Scan for the cell matching the given text and deliver its [X, Y] coordinate at center. 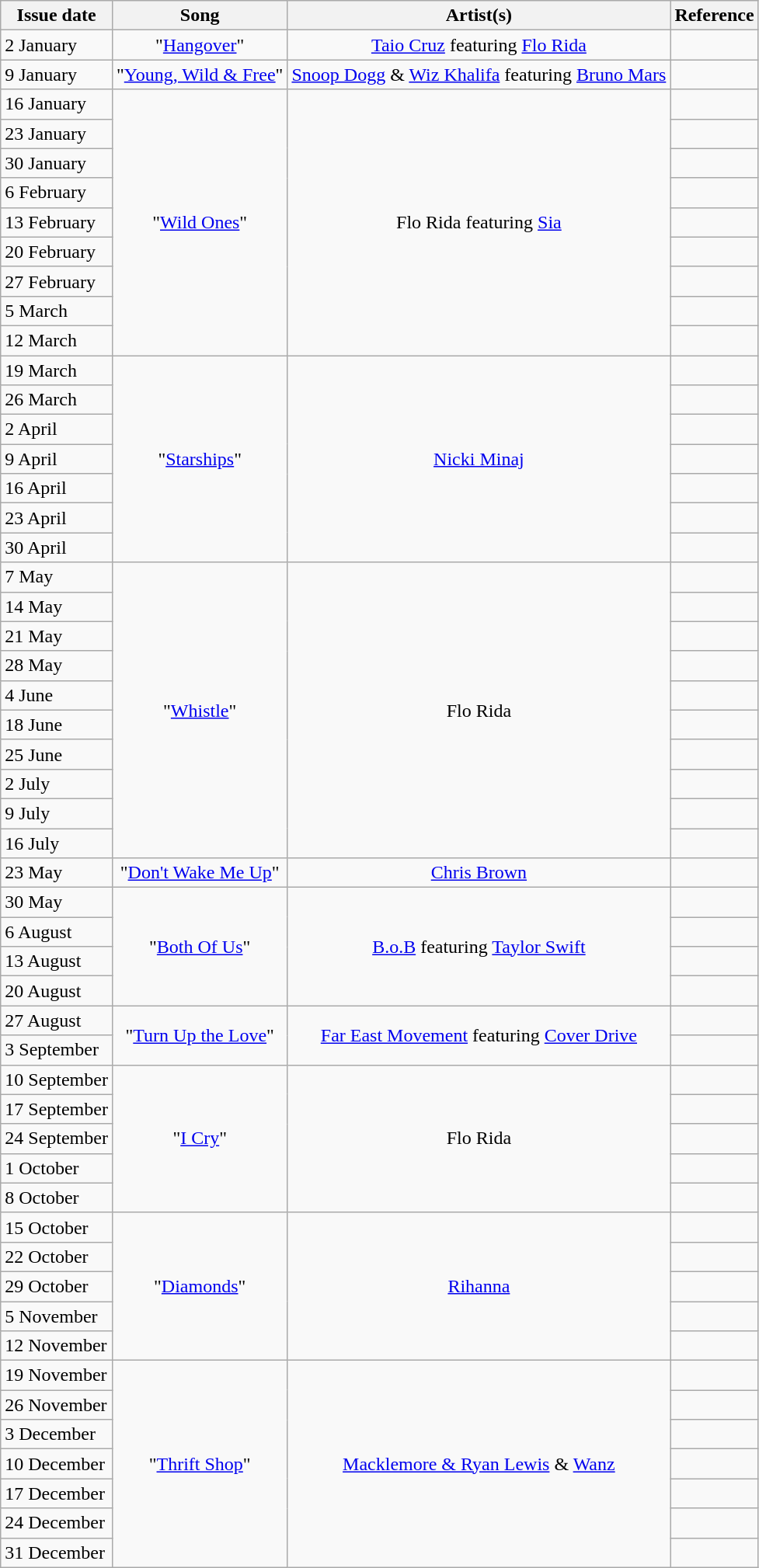
3 September [57, 1050]
Taio Cruz featuring Flo Rida [479, 45]
Artist(s) [479, 16]
27 August [57, 1020]
7 May [57, 577]
"Diamonds" [199, 1286]
5 November [57, 1316]
"Hangover" [199, 45]
16 January [57, 104]
30 April [57, 548]
23 May [57, 873]
10 September [57, 1080]
"Starships" [199, 459]
19 March [57, 370]
2 April [57, 429]
25 June [57, 754]
"Whistle" [199, 710]
10 December [57, 1464]
"I Cry" [199, 1139]
28 May [57, 666]
26 November [57, 1405]
13 August [57, 961]
31 December [57, 1552]
20 February [57, 252]
Macklemore & Ryan Lewis & Wanz [479, 1464]
Reference [715, 16]
23 January [57, 134]
Nicki Minaj [479, 459]
Snoop Dogg & Wiz Khalifa featuring Bruno Mars [479, 75]
21 May [57, 636]
8 October [57, 1198]
Rihanna [479, 1286]
Far East Movement featuring Cover Drive [479, 1035]
15 October [57, 1227]
"Turn Up the Love" [199, 1035]
"Both Of Us" [199, 947]
Issue date [57, 16]
Song [199, 16]
Chris Brown [479, 873]
20 August [57, 991]
12 November [57, 1346]
B.o.B featuring Taylor Swift [479, 947]
27 February [57, 281]
30 January [57, 163]
2 January [57, 45]
16 July [57, 843]
17 December [57, 1493]
9 April [57, 459]
9 January [57, 75]
"Wild Ones" [199, 222]
9 July [57, 813]
12 March [57, 340]
16 April [57, 488]
22 October [57, 1257]
29 October [57, 1286]
23 April [57, 518]
"Don't Wake Me Up" [199, 873]
30 May [57, 902]
18 June [57, 725]
14 May [57, 607]
17 September [57, 1109]
24 December [57, 1523]
13 February [57, 222]
"Young, Wild & Free" [199, 75]
Flo Rida featuring Sia [479, 222]
26 March [57, 400]
6 February [57, 193]
24 September [57, 1139]
1 October [57, 1168]
"Thrift Shop" [199, 1464]
19 November [57, 1375]
5 March [57, 311]
6 August [57, 932]
4 June [57, 695]
2 July [57, 784]
3 December [57, 1434]
